Detect which cell encompasses the target text, then output its (X, Y) center coordinate. 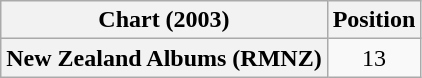
New Zealand Albums (RMNZ) (164, 58)
Chart (2003) (164, 20)
13 (374, 58)
Position (374, 20)
